From the cell containing the given text, extract its center point as (X, Y) coordinate. 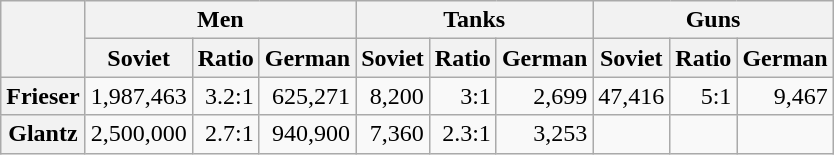
2.7:1 (226, 134)
Tanks (474, 20)
Men (220, 20)
Guns (713, 20)
3:1 (462, 96)
47,416 (632, 96)
3.2:1 (226, 96)
9,467 (785, 96)
625,271 (307, 96)
940,900 (307, 134)
3,253 (544, 134)
2,500,000 (138, 134)
Frieser (43, 96)
7,360 (393, 134)
8,200 (393, 96)
1,987,463 (138, 96)
2.3:1 (462, 134)
2,699 (544, 96)
5:1 (704, 96)
Glantz (43, 134)
